Determine the [x, y] coordinate at the center of the cell enclosing the given text.  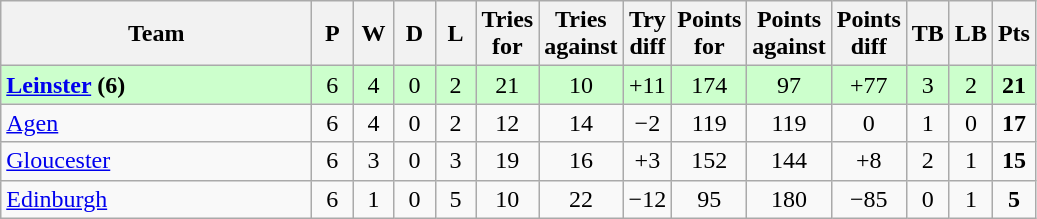
22 [581, 199]
+77 [868, 85]
Tries for [508, 34]
Points for [710, 34]
16 [581, 161]
L [456, 34]
144 [789, 161]
19 [508, 161]
Gloucester [156, 161]
17 [1014, 123]
Tries against [581, 34]
152 [710, 161]
180 [789, 199]
95 [710, 199]
−85 [868, 199]
+11 [648, 85]
W [374, 34]
Edinburgh [156, 199]
+8 [868, 161]
Leinster (6) [156, 85]
+3 [648, 161]
14 [581, 123]
12 [508, 123]
Pts [1014, 34]
174 [710, 85]
−12 [648, 199]
P [332, 34]
−2 [648, 123]
97 [789, 85]
Agen [156, 123]
Points against [789, 34]
Try diff [648, 34]
D [414, 34]
Points diff [868, 34]
TB [928, 34]
Team [156, 34]
LB [970, 34]
15 [1014, 161]
